Detect which cell encompasses the target text, then output its (X, Y) center coordinate. 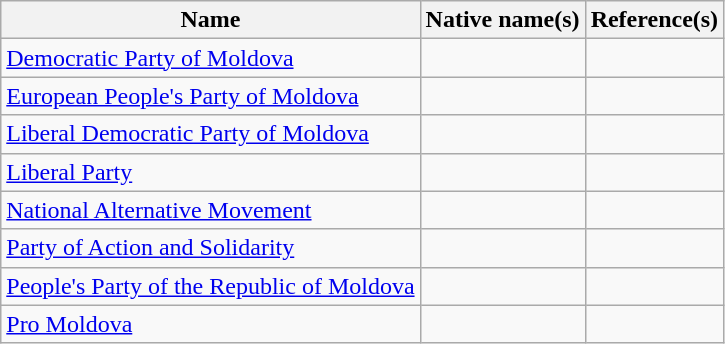
Democratic Party of Moldova (210, 58)
Native name(s) (502, 20)
Pro Moldova (210, 324)
Party of Action and Solidarity (210, 248)
National Alternative Movement (210, 210)
People's Party of the Republic of Moldova (210, 286)
Liberal Party (210, 172)
Reference(s) (654, 20)
Liberal Democratic Party of Moldova (210, 134)
Name (210, 20)
European People's Party of Moldova (210, 96)
